Detect which cell encompasses the target text, then output its (x, y) center coordinate. 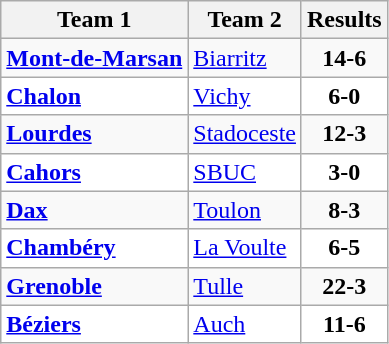
Chalon (94, 96)
Lourdes (94, 134)
Team 2 (245, 20)
6-0 (344, 96)
La Voulte (245, 248)
Team 1 (94, 20)
Toulon (245, 210)
Cahors (94, 172)
Tulle (245, 286)
11-6 (344, 324)
Auch (245, 324)
14-6 (344, 58)
12-3 (344, 134)
Chambéry (94, 248)
3-0 (344, 172)
SBUC (245, 172)
Biarritz (245, 58)
Béziers (94, 324)
Stadoceste (245, 134)
8-3 (344, 210)
Mont-de-Marsan (94, 58)
Results (344, 20)
22-3 (344, 286)
6-5 (344, 248)
Vichy (245, 96)
Dax (94, 210)
Grenoble (94, 286)
